Pinpoint the cell where the given text exists, returning its [X, Y] midpoint coordinate. 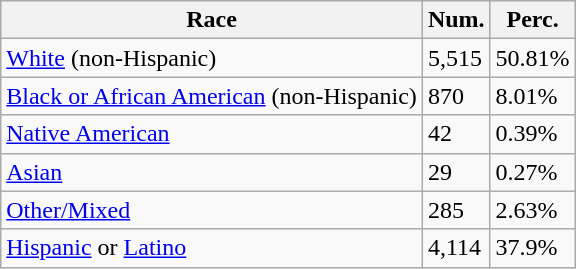
Race [212, 20]
0.27% [532, 172]
Other/Mixed [212, 210]
4,114 [456, 248]
White (non-Hispanic) [212, 58]
8.01% [532, 96]
870 [456, 96]
42 [456, 134]
2.63% [532, 210]
37.9% [532, 248]
Num. [456, 20]
Perc. [532, 20]
Native American [212, 134]
29 [456, 172]
285 [456, 210]
5,515 [456, 58]
0.39% [532, 134]
Black or African American (non-Hispanic) [212, 96]
50.81% [532, 58]
Asian [212, 172]
Hispanic or Latino [212, 248]
